Detect which cell encompasses the target text, then output its [X, Y] center coordinate. 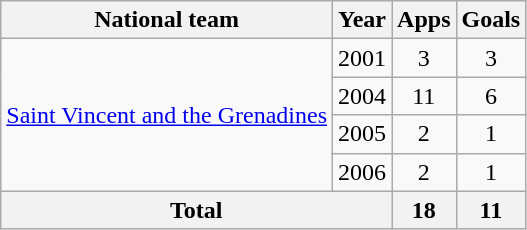
Year [362, 20]
18 [424, 210]
2005 [362, 134]
Saint Vincent and the Grenadines [167, 115]
2001 [362, 58]
Goals [491, 20]
6 [491, 96]
Total [196, 210]
Apps [424, 20]
National team [167, 20]
2004 [362, 96]
2006 [362, 172]
